Output the (X, Y) coordinate of the center of the cell containing the given text.  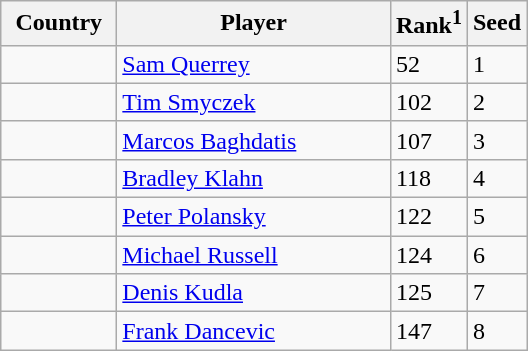
124 (428, 255)
Rank1 (428, 24)
5 (496, 217)
147 (428, 331)
6 (496, 255)
4 (496, 178)
7 (496, 293)
Tim Smyczek (254, 102)
3 (496, 140)
Denis Kudla (254, 293)
Marcos Baghdatis (254, 140)
102 (428, 102)
2 (496, 102)
Country (59, 24)
Peter Polansky (254, 217)
Bradley Klahn (254, 178)
Frank Dancevic (254, 331)
107 (428, 140)
118 (428, 178)
122 (428, 217)
Player (254, 24)
8 (496, 331)
52 (428, 64)
Sam Querrey (254, 64)
125 (428, 293)
1 (496, 64)
Seed (496, 24)
Michael Russell (254, 255)
